Detect which cell encompasses the target text, then output its [x, y] center coordinate. 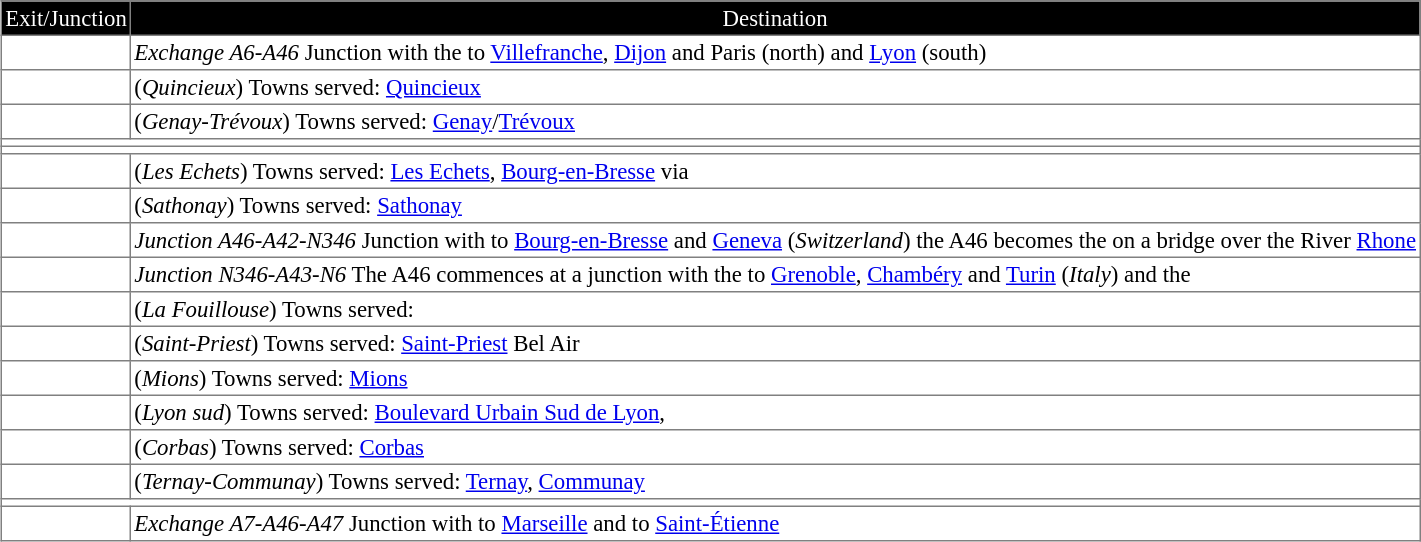
Exchange A7-A46-A47 Junction with to Marseille and to Saint-Étienne [776, 523]
Destination [776, 18]
(La Fouillouse) Towns served: [776, 309]
(Sathonay) Towns served: Sathonay [776, 205]
(Lyon sud) Towns served: Boulevard Urbain Sud de Lyon, [776, 412]
(Les Echets) Towns served: Les Echets, Bourg-en-Bresse via [776, 171]
(Saint-Priest) Towns served: Saint-Priest Bel Air [776, 343]
(Mions) Towns served: Mions [776, 378]
(Genay-Trévoux) Towns served: Genay/Trévoux [776, 121]
(Corbas) Towns served: Corbas [776, 447]
(Ternay-Communay) Towns served: Ternay, Communay [776, 481]
Junction N346-A43-N6 The A46 commences at a junction with the to Grenoble, Chambéry and Turin (Italy) and the [776, 274]
(Quincieux) Towns served: Quincieux [776, 87]
Exit/Junction [66, 18]
Exchange A6-A46 Junction with the to Villefranche, Dijon and Paris (north) and Lyon (south) [776, 52]
Junction A46-A42-N346 Junction with to Bourg-en-Bresse and Geneva (Switzerland) the A46 becomes the on a bridge over the River Rhone [776, 240]
